Output the [X, Y] coordinate of the center of the cell containing the given text.  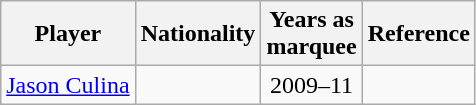
2009–11 [312, 85]
Jason Culina [68, 85]
Reference [418, 34]
Player [68, 34]
Years as marquee [312, 34]
Nationality [198, 34]
